Extract the [X, Y] coordinate from the center of the cell holding the provided text.  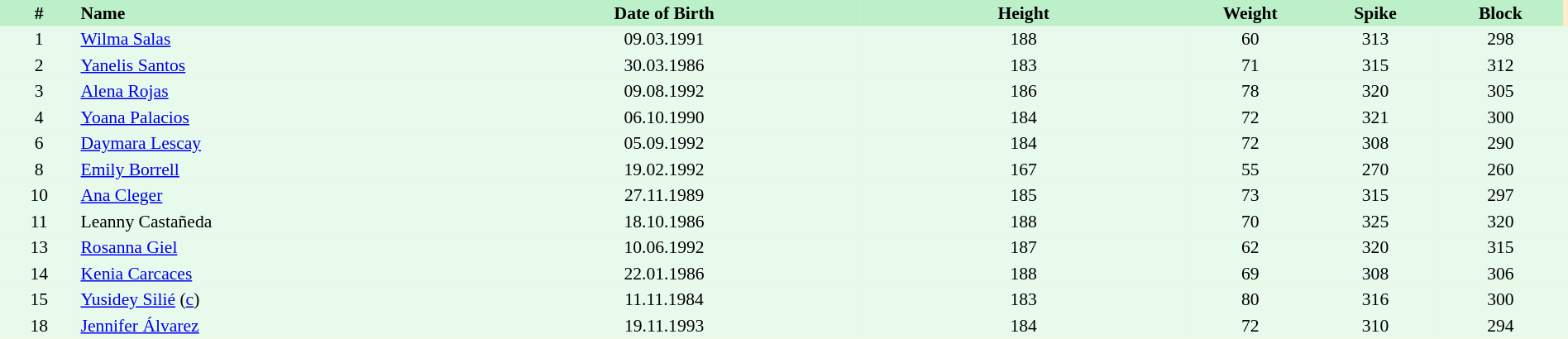
310 [1374, 326]
# [39, 13]
22.01.1986 [664, 274]
294 [1500, 326]
11.11.1984 [664, 299]
Block [1500, 13]
Yanelis Santos [273, 65]
18.10.1986 [664, 222]
Leanny Castañeda [273, 222]
290 [1500, 144]
312 [1500, 65]
2 [39, 65]
71 [1250, 65]
187 [1024, 248]
09.03.1991 [664, 40]
19.02.1992 [664, 169]
1 [39, 40]
Jennifer Álvarez [273, 326]
316 [1374, 299]
Name [273, 13]
Ana Cleger [273, 195]
185 [1024, 195]
69 [1250, 274]
186 [1024, 91]
8 [39, 169]
297 [1500, 195]
Wilma Salas [273, 40]
260 [1500, 169]
Date of Birth [664, 13]
270 [1374, 169]
11 [39, 222]
05.09.1992 [664, 144]
27.11.1989 [664, 195]
15 [39, 299]
30.03.1986 [664, 65]
306 [1500, 274]
09.08.1992 [664, 91]
78 [1250, 91]
6 [39, 144]
167 [1024, 169]
313 [1374, 40]
62 [1250, 248]
10 [39, 195]
298 [1500, 40]
4 [39, 117]
Spike [1374, 13]
Weight [1250, 13]
06.10.1990 [664, 117]
Alena Rojas [273, 91]
Rosanna Giel [273, 248]
60 [1250, 40]
70 [1250, 222]
Yoana Palacios [273, 117]
3 [39, 91]
Emily Borrell [273, 169]
325 [1374, 222]
13 [39, 248]
73 [1250, 195]
Yusidey Silié (c) [273, 299]
Kenia Carcaces [273, 274]
Daymara Lescay [273, 144]
10.06.1992 [664, 248]
14 [39, 274]
305 [1500, 91]
19.11.1993 [664, 326]
55 [1250, 169]
80 [1250, 299]
321 [1374, 117]
Height [1024, 13]
18 [39, 326]
